Output the (x, y) coordinate of the center of the cell containing the given text.  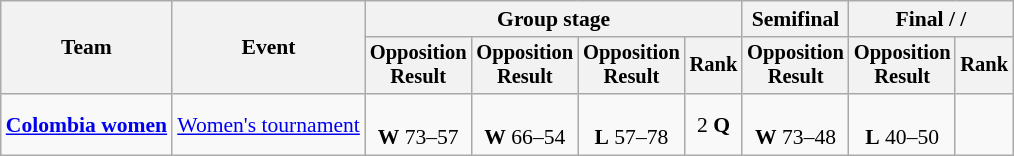
Women's tournament (268, 124)
W 73–57 (418, 124)
Group stage (554, 19)
2 Q (714, 124)
Final / / (931, 19)
Semifinal (796, 19)
Colombia women (86, 124)
W 73–48 (796, 124)
L 57–78 (632, 124)
Event (268, 48)
Team (86, 48)
W 66–54 (524, 124)
L 40–50 (902, 124)
